Find where the given text appears and provide that cell's center as (X, Y) coordinate. 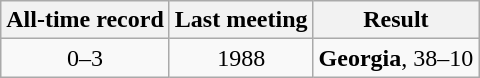
Result (396, 20)
Last meeting (241, 20)
0–3 (86, 58)
All-time record (86, 20)
1988 (241, 58)
Georgia, 38–10 (396, 58)
